For the text-containing cell, return its midpoint in [X, Y] coordinate format. 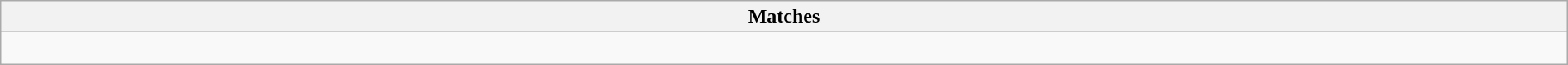
Matches [784, 17]
